Pinpoint the cell where the given text exists, returning its [x, y] midpoint coordinate. 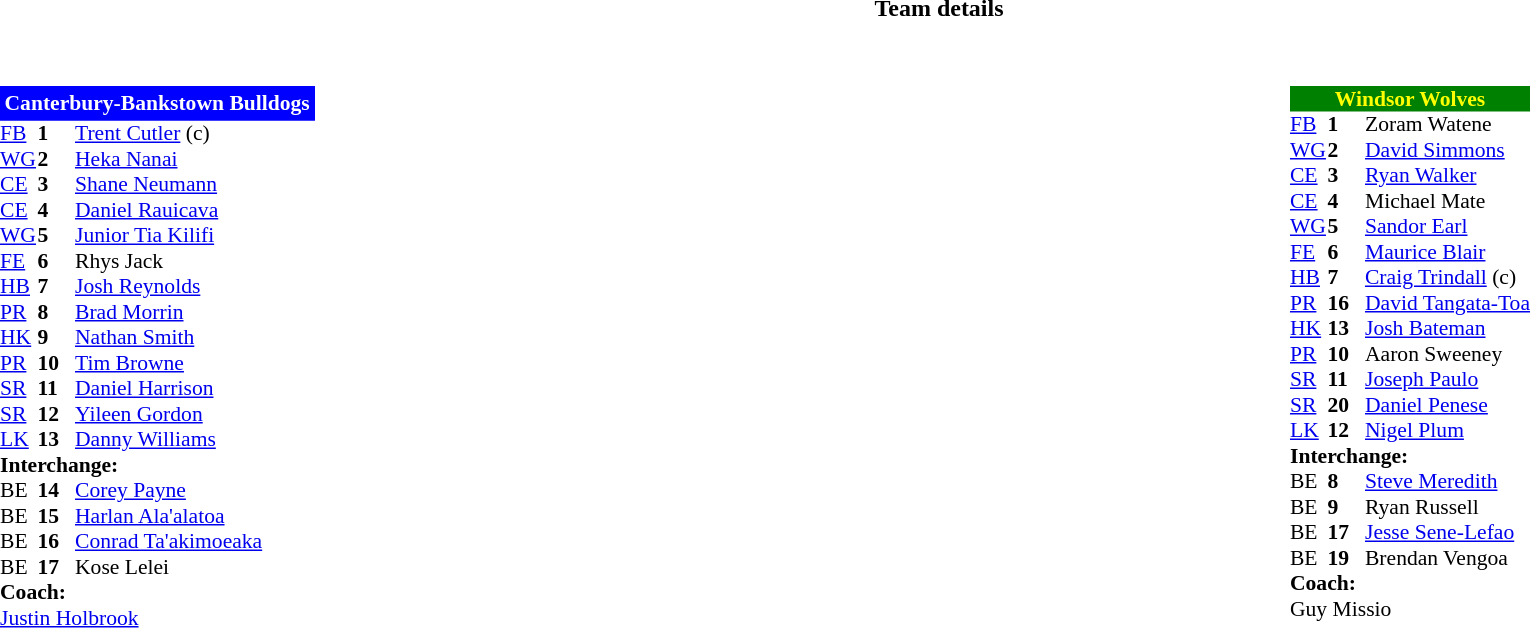
Brendan Vengoa [1448, 558]
Maurice Blair [1448, 252]
Nigel Plum [1448, 431]
Rhys Jack [194, 261]
19 [1346, 558]
Daniel Harrison [194, 389]
Michael Mate [1448, 201]
Danny Williams [194, 439]
Heka Nanai [194, 159]
Aaron Sweeney [1448, 354]
Junior Tia Kilifi [194, 235]
Steve Meredith [1448, 481]
Brad Morrin [194, 312]
Canterbury-Bankstown Bulldogs [157, 103]
Ryan Walker [1448, 175]
20 [1346, 405]
Windsor Wolves [1410, 99]
Shane Neumann [194, 185]
Craig Trindall (c) [1448, 277]
Joseph Paulo [1448, 379]
Corey Payne [194, 491]
Conrad Ta'akimoeaka [194, 541]
David Tangata-Toa [1448, 303]
Tim Browne [194, 363]
Kose Lelei [194, 567]
Sandor Earl [1448, 227]
Josh Reynolds [194, 287]
15 [57, 516]
14 [57, 491]
David Simmons [1448, 150]
Guy Missio [1410, 609]
Trent Cutler (c) [194, 133]
Zoram Watene [1448, 125]
Harlan Ala'alatoa [194, 516]
Daniel Penese [1448, 405]
Yileen Gordon [194, 414]
Josh Bateman [1448, 329]
Daniel Rauicava [194, 210]
Jesse Sene-Lefao [1448, 533]
Ryan Russell [1448, 507]
Nathan Smith [194, 337]
